Identify which cell holds the provided text, then report its [x, y] central coordinate. 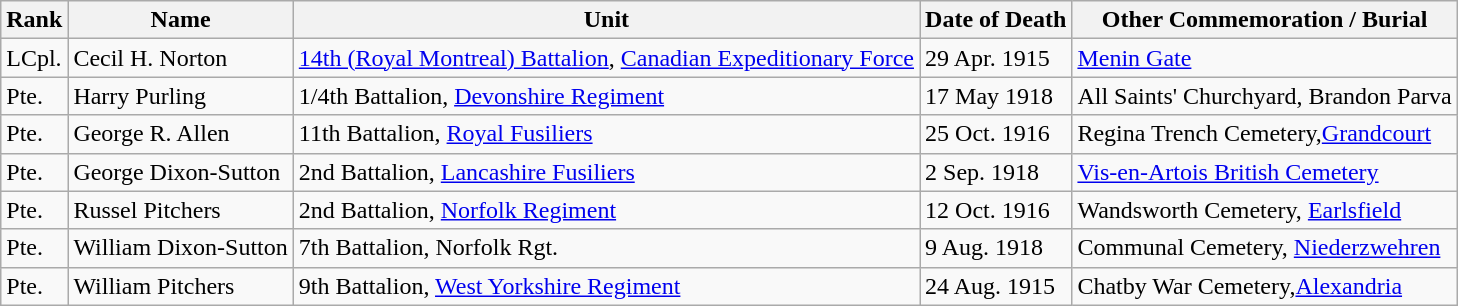
William Dixon-Sutton [180, 248]
George Dixon-Sutton [180, 172]
Regina Trench Cemetery,Grandcourt [1264, 134]
Date of Death [996, 20]
Harry Purling [180, 96]
William Pitchers [180, 286]
LCpl. [34, 58]
9 Aug. 1918 [996, 248]
Rank [34, 20]
2nd Battalion, Lancashire Fusiliers [606, 172]
9th Battalion, West Yorkshire Regiment [606, 286]
12 Oct. 1916 [996, 210]
1/4th Battalion, Devonshire Regiment [606, 96]
17 May 1918 [996, 96]
11th Battalion, Royal Fusiliers [606, 134]
George R. Allen [180, 134]
14th (Royal Montreal) Battalion, Canadian Expeditionary Force [606, 58]
Other Commemoration / Burial [1264, 20]
Communal Cemetery, Niederzwehren [1264, 248]
2nd Battalion, Norfolk Regiment [606, 210]
Unit [606, 20]
Menin Gate [1264, 58]
2 Sep. 1918 [996, 172]
Russel Pitchers [180, 210]
7th Battalion, Norfolk Rgt. [606, 248]
Wandsworth Cemetery, Earlsfield [1264, 210]
All Saints' Churchyard, Brandon Parva [1264, 96]
Chatby War Cemetery,Alexandria [1264, 286]
Name [180, 20]
25 Oct. 1916 [996, 134]
29 Apr. 1915 [996, 58]
Vis-en-Artois British Cemetery [1264, 172]
Cecil H. Norton [180, 58]
24 Aug. 1915 [996, 286]
